Determine the (x, y) coordinate at the center of the cell enclosing the given text.  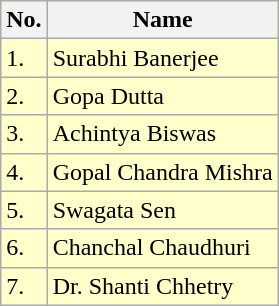
5. (24, 210)
Surabhi Banerjee (162, 58)
Dr. Shanti Chhetry (162, 286)
Gopa Dutta (162, 96)
Achintya Biswas (162, 134)
6. (24, 248)
Swagata Sen (162, 210)
2. (24, 96)
Name (162, 20)
Gopal Chandra Mishra (162, 172)
No. (24, 20)
3. (24, 134)
4. (24, 172)
7. (24, 286)
Chanchal Chaudhuri (162, 248)
1. (24, 58)
